Detect which cell encompasses the target text, then output its (X, Y) center coordinate. 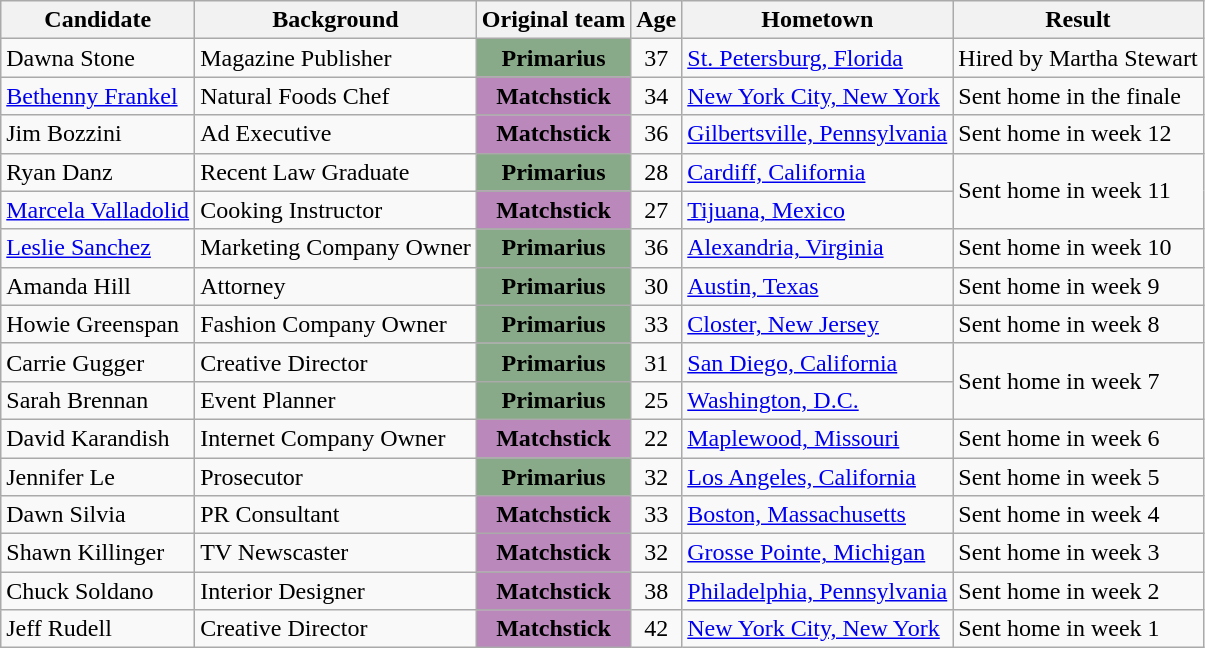
34 (656, 96)
Tijuana, Mexico (818, 210)
Sent home in week 11 (1078, 191)
Dawn Silvia (98, 515)
Cardiff, California (818, 172)
Sent home in week 5 (1078, 477)
St. Petersburg, Florida (818, 58)
Sent home in week 1 (1078, 629)
Closter, New Jersey (818, 324)
David Karandish (98, 438)
Jim Bozzini (98, 134)
Background (336, 20)
Ryan Danz (98, 172)
Chuck Soldano (98, 591)
Marketing Company Owner (336, 248)
Recent Law Graduate (336, 172)
Attorney (336, 286)
Gilbertsville, Pennsylvania (818, 134)
Sent home in week 8 (1078, 324)
Carrie Gugger (98, 362)
Shawn Killinger (98, 553)
Dawna Stone (98, 58)
Original team (553, 20)
37 (656, 58)
Magazine Publisher (336, 58)
Sent home in week 10 (1078, 248)
Alexandria, Virginia (818, 248)
Candidate (98, 20)
Hometown (818, 20)
Marcela Valladolid (98, 210)
Maplewood, Missouri (818, 438)
27 (656, 210)
Event Planner (336, 400)
Sent home in week 9 (1078, 286)
Cooking Instructor (336, 210)
Sarah Brennan (98, 400)
Natural Foods Chef (336, 96)
Result (1078, 20)
Fashion Company Owner (336, 324)
Sent home in the finale (1078, 96)
25 (656, 400)
Leslie Sanchez (98, 248)
38 (656, 591)
Sent home in week 6 (1078, 438)
Prosecutor (336, 477)
Sent home in week 7 (1078, 381)
30 (656, 286)
Sent home in week 3 (1078, 553)
Sent home in week 12 (1078, 134)
Hired by Martha Stewart (1078, 58)
Grosse Pointe, Michigan (818, 553)
Boston, Massachusetts (818, 515)
Amanda Hill (98, 286)
28 (656, 172)
PR Consultant (336, 515)
Internet Company Owner (336, 438)
Age (656, 20)
Philadelphia, Pennsylvania (818, 591)
Sent home in week 4 (1078, 515)
31 (656, 362)
42 (656, 629)
Sent home in week 2 (1078, 591)
Jennifer Le (98, 477)
Los Angeles, California (818, 477)
Washington, D.C. (818, 400)
Interior Designer (336, 591)
Bethenny Frankel (98, 96)
Ad Executive (336, 134)
TV Newscaster (336, 553)
Jeff Rudell (98, 629)
22 (656, 438)
Howie Greenspan (98, 324)
San Diego, California (818, 362)
Austin, Texas (818, 286)
